Determine the [X, Y] coordinate at the center of the cell enclosing the given text.  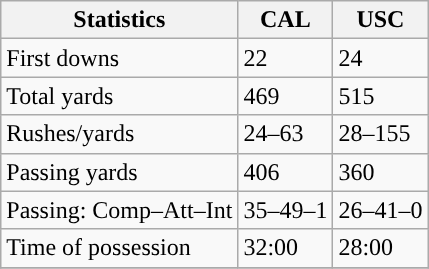
Statistics [120, 20]
Time of possession [120, 248]
Total yards [120, 96]
515 [380, 96]
35–49–1 [286, 210]
360 [380, 172]
First downs [120, 58]
24–63 [286, 134]
Rushes/yards [120, 134]
28–155 [380, 134]
22 [286, 58]
USC [380, 20]
Passing yards [120, 172]
24 [380, 58]
469 [286, 96]
CAL [286, 20]
26–41–0 [380, 210]
406 [286, 172]
28:00 [380, 248]
Passing: Comp–Att–Int [120, 210]
32:00 [286, 248]
